Identify which cell holds the provided text, then report its (x, y) central coordinate. 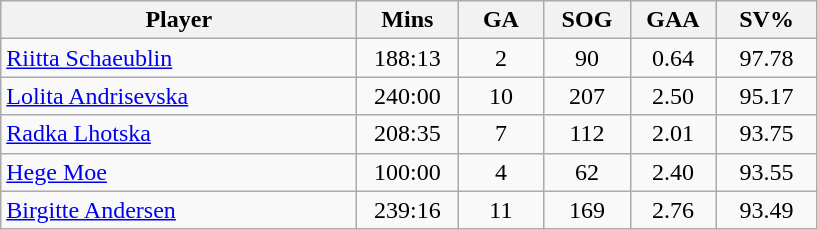
7 (501, 134)
2.50 (673, 96)
2.40 (673, 172)
SOG (587, 20)
240:00 (408, 96)
112 (587, 134)
10 (501, 96)
100:00 (408, 172)
2.01 (673, 134)
11 (501, 210)
GAA (673, 20)
93.75 (766, 134)
Mins (408, 20)
208:35 (408, 134)
SV% (766, 20)
2.76 (673, 210)
188:13 (408, 58)
Riitta Schaeublin (179, 58)
4 (501, 172)
169 (587, 210)
62 (587, 172)
Player (179, 20)
GA (501, 20)
93.55 (766, 172)
95.17 (766, 96)
2 (501, 58)
0.64 (673, 58)
97.78 (766, 58)
Radka Lhotska (179, 134)
Hege Moe (179, 172)
239:16 (408, 210)
93.49 (766, 210)
Birgitte Andersen (179, 210)
90 (587, 58)
Lolita Andrisevska (179, 96)
207 (587, 96)
